Find where the given text appears and provide that cell's center as (X, Y) coordinate. 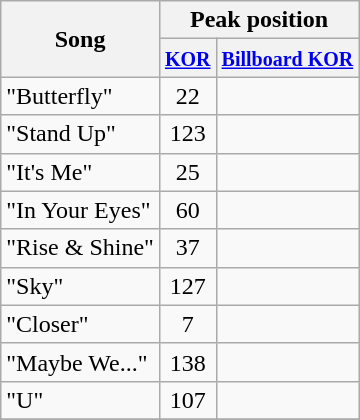
Peak position (258, 20)
37 (188, 248)
"In Your Eyes" (80, 210)
"Closer" (80, 324)
107 (188, 400)
"It's Me" (80, 172)
22 (188, 96)
127 (188, 286)
Song (80, 39)
Billboard KOR (288, 58)
"Stand Up" (80, 134)
"Butterfly" (80, 96)
KOR (188, 58)
60 (188, 210)
123 (188, 134)
25 (188, 172)
138 (188, 362)
"U" (80, 400)
"Sky" (80, 286)
"Rise & Shine" (80, 248)
"Maybe We..." (80, 362)
7 (188, 324)
